Extract the (X, Y) coordinate from the center of the cell holding the provided text.  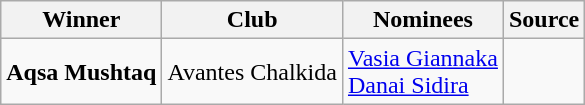
Vasia GiannakaDanai Sidira (422, 72)
Winner (82, 20)
Source (544, 20)
Avantes Chalkida (252, 72)
Nominees (422, 20)
Aqsa Mushtaq (82, 72)
Club (252, 20)
